Capture the cell that displays the provided text and extract its [X, Y] central coordinate. 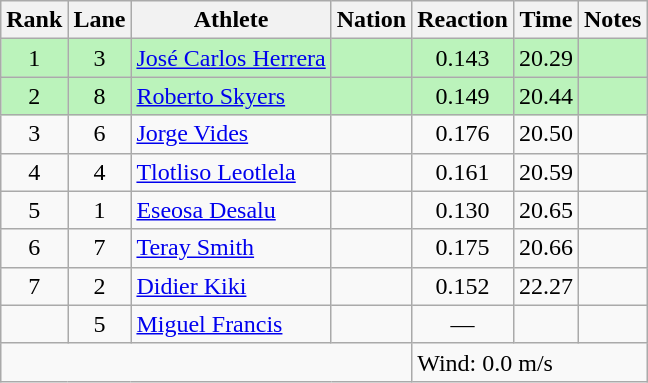
Time [546, 20]
José Carlos Herrera [231, 58]
Eseosa Desalu [231, 210]
Wind: 0.0 m/s [530, 362]
0.176 [463, 134]
Roberto Skyers [231, 96]
Miguel Francis [231, 324]
Lane [100, 20]
Athlete [231, 20]
20.66 [546, 248]
20.29 [546, 58]
Teray Smith [231, 248]
22.27 [546, 286]
Reaction [463, 20]
20.44 [546, 96]
20.65 [546, 210]
8 [100, 96]
0.175 [463, 248]
Jorge Vides [231, 134]
20.50 [546, 134]
20.59 [546, 172]
0.152 [463, 286]
0.161 [463, 172]
— [463, 324]
0.149 [463, 96]
0.130 [463, 210]
Didier Kiki [231, 286]
Nation [371, 20]
Tlotliso Leotlela [231, 172]
Rank [34, 20]
0.143 [463, 58]
Notes [612, 20]
